Locate the cell with the specified text and output its [x, y] center coordinate. 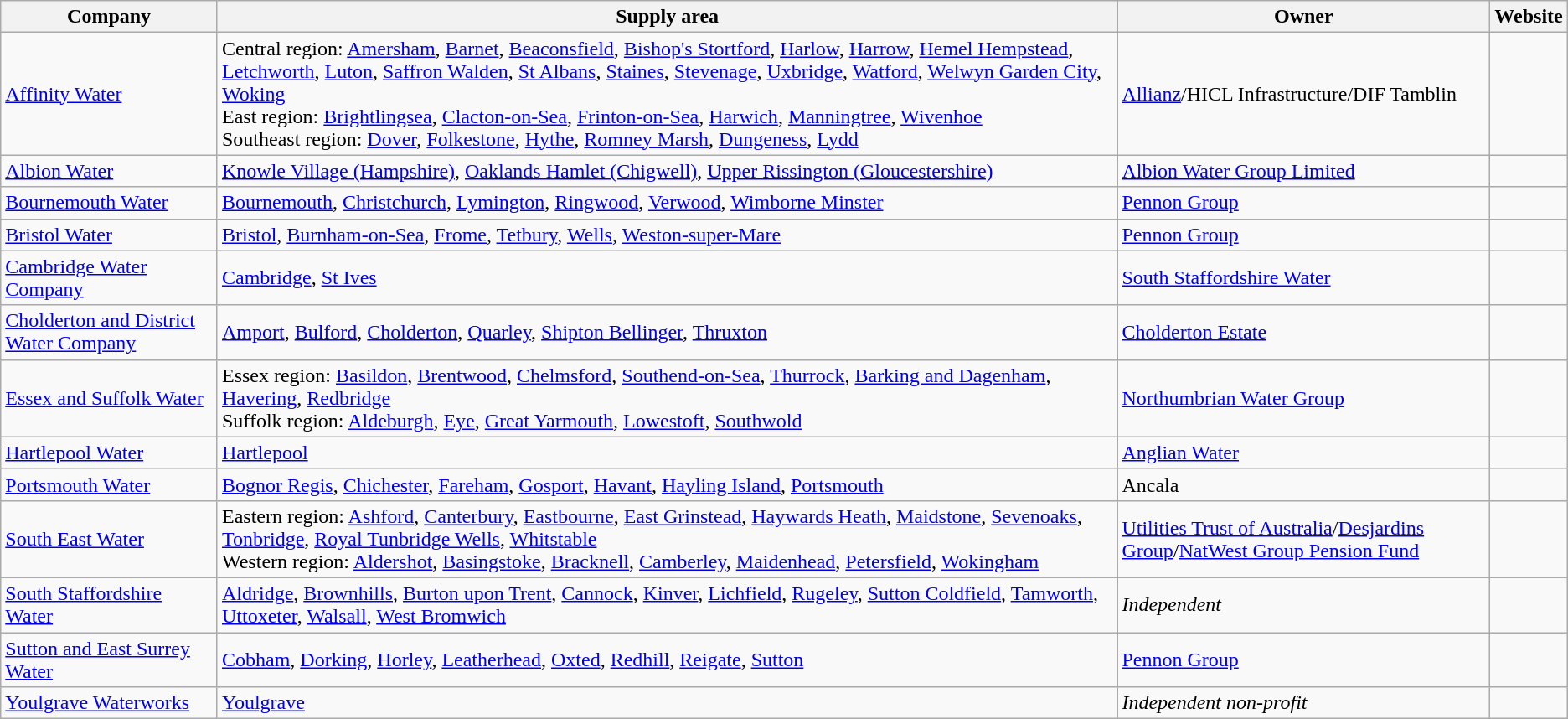
Bognor Regis, Chichester, Fareham, Gosport, Havant, Hayling Island, Portsmouth [667, 484]
Affinity Water [109, 94]
Albion Water [109, 171]
Bournemouth, Christchurch, Lymington, Ringwood, Verwood, Wimborne Minster [667, 203]
Supply area [667, 17]
Allianz/HICL Infrastructure/DIF Tamblin [1303, 94]
Website [1529, 17]
Anglian Water [1303, 453]
Northumbrian Water Group [1303, 398]
Youlgrave [667, 703]
Youlgrave Waterworks [109, 703]
Utilities Trust of Australia/Desjardins Group/NatWest Group Pension Fund [1303, 539]
Cambridge, St Ives [667, 278]
Sutton and East Surrey Water [109, 659]
Aldridge, Brownhills, Burton upon Trent, Cannock, Kinver, Lichfield, Rugeley, Sutton Coldfield, Tamworth, Uttoxeter, Walsall, West Bromwich [667, 605]
Cholderton and District Water Company [109, 332]
Bristol Water [109, 235]
Company [109, 17]
Albion Water Group Limited [1303, 171]
Essex and Suffolk Water [109, 398]
Owner [1303, 17]
Bournemouth Water [109, 203]
Cholderton Estate [1303, 332]
Independent [1303, 605]
Cobham, Dorking, Horley, Leatherhead, Oxted, Redhill, Reigate, Sutton [667, 659]
South East Water [109, 539]
Cambridge Water Company [109, 278]
Knowle Village (Hampshire), Oaklands Hamlet (Chigwell), Upper Rissington (Gloucestershire) [667, 171]
Bristol, Burnham-on-Sea, Frome, Tetbury, Wells, Weston-super-Mare [667, 235]
Independent non-profit [1303, 703]
Portsmouth Water [109, 484]
Amport, Bulford, Cholderton, Quarley, Shipton Bellinger, Thruxton [667, 332]
Hartlepool [667, 453]
Hartlepool Water [109, 453]
Ancala [1303, 484]
